Return the (x, y) coordinate for the center point of the cell that contains the specified text.  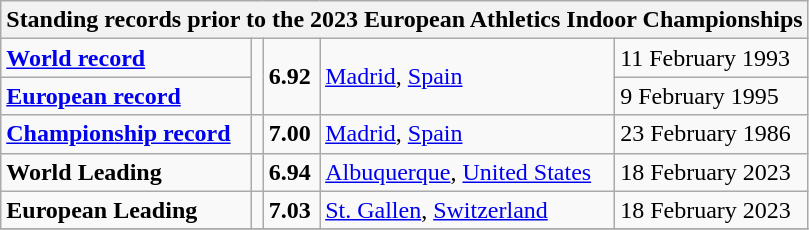
European record (126, 96)
European Leading (126, 210)
9 February 1995 (712, 96)
Standing records prior to the 2023 European Athletics Indoor Championships (404, 20)
7.00 (292, 134)
Albuquerque, United States (468, 172)
23 February 1986 (712, 134)
6.92 (292, 77)
St. Gallen, Switzerland (468, 210)
6.94 (292, 172)
11 February 1993 (712, 58)
7.03 (292, 210)
World record (126, 58)
Championship record (126, 134)
World Leading (126, 172)
